Search for the cell housing the specified text and yield its (X, Y) center coordinate. 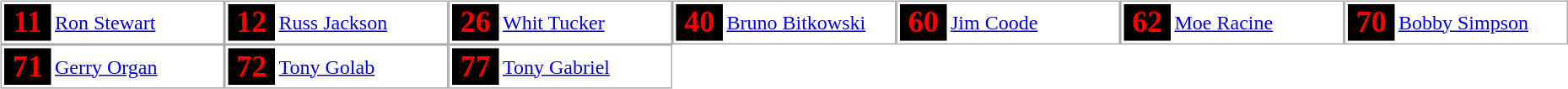
71 (28, 67)
77 (476, 67)
Tony Golab (361, 67)
62 (1147, 23)
Gerry Organ (137, 67)
70 (1371, 23)
Russ Jackson (361, 23)
Moe Racine (1257, 23)
26 (476, 23)
Whit Tucker (585, 23)
11 (28, 23)
Tony Gabriel (585, 67)
12 (251, 23)
72 (251, 67)
60 (924, 23)
Bruno Bitkowski (809, 23)
Jim Coode (1033, 23)
40 (700, 23)
Ron Stewart (137, 23)
Bobby Simpson (1480, 23)
